Detect which cell encompasses the target text, then output its [x, y] center coordinate. 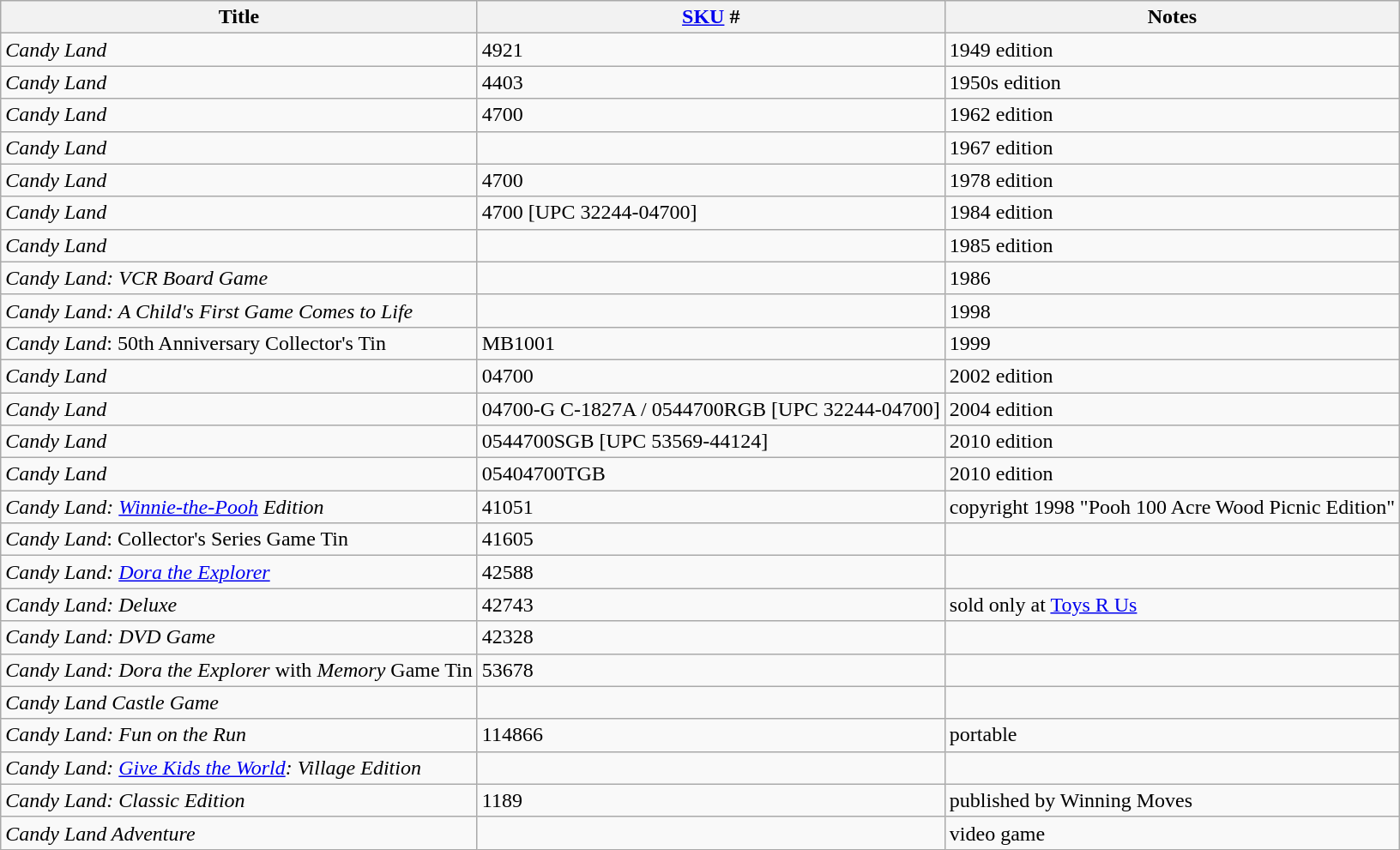
1999 [1172, 343]
1962 edition [1172, 115]
4921 [710, 50]
42743 [710, 605]
Candy Land: Give Kids the World: Village Edition [238, 768]
1986 [1172, 278]
05404700TGB [710, 474]
Candy Land: 50th Anniversary Collector's Tin [238, 343]
Candy Land: A Child's First Game Comes to Life [238, 310]
04700 [710, 376]
1189 [710, 800]
1978 edition [1172, 180]
53678 [710, 670]
published by Winning Moves [1172, 800]
Candy Land: Fun on the Run [238, 735]
Candy Land: VCR Board Game [238, 278]
Candy Land Castle Game [238, 702]
SKU # [710, 17]
42588 [710, 572]
4403 [710, 82]
Notes [1172, 17]
41051 [710, 507]
1984 edition [1172, 213]
portable [1172, 735]
Candy Land: Winnie-the-Pooh Edition [238, 507]
1967 edition [1172, 148]
114866 [710, 735]
1950s edition [1172, 82]
Candy Land: Dora the Explorer [238, 572]
Candy Land: Deluxe [238, 605]
42328 [710, 637]
sold only at Toys R Us [1172, 605]
0544700SGB [UPC 53569-44124] [710, 442]
04700-G C-1827A / 0544700RGB [UPC 32244-04700] [710, 409]
Candy Land Adventure [238, 833]
Candy Land: Collector's Series Game Tin [238, 540]
1998 [1172, 310]
Candy Land: Dora the Explorer with Memory Game Tin [238, 670]
Candy Land: Classic Edition [238, 800]
2004 edition [1172, 409]
41605 [710, 540]
4700 [UPC 32244-04700] [710, 213]
MB1001 [710, 343]
Candy Land: DVD Game [238, 637]
video game [1172, 833]
2002 edition [1172, 376]
Title [238, 17]
1985 edition [1172, 245]
1949 edition [1172, 50]
copyright 1998 "Pooh 100 Acre Wood Picnic Edition" [1172, 507]
